Pinpoint the cell where the given text exists, returning its [X, Y] midpoint coordinate. 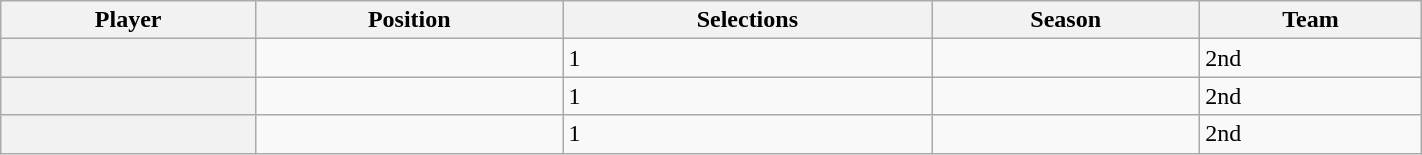
Player [128, 20]
Season [1066, 20]
Team [1311, 20]
Position [410, 20]
Selections [748, 20]
